Provide the [x, y] coordinate of the cell's center where the given text is located.  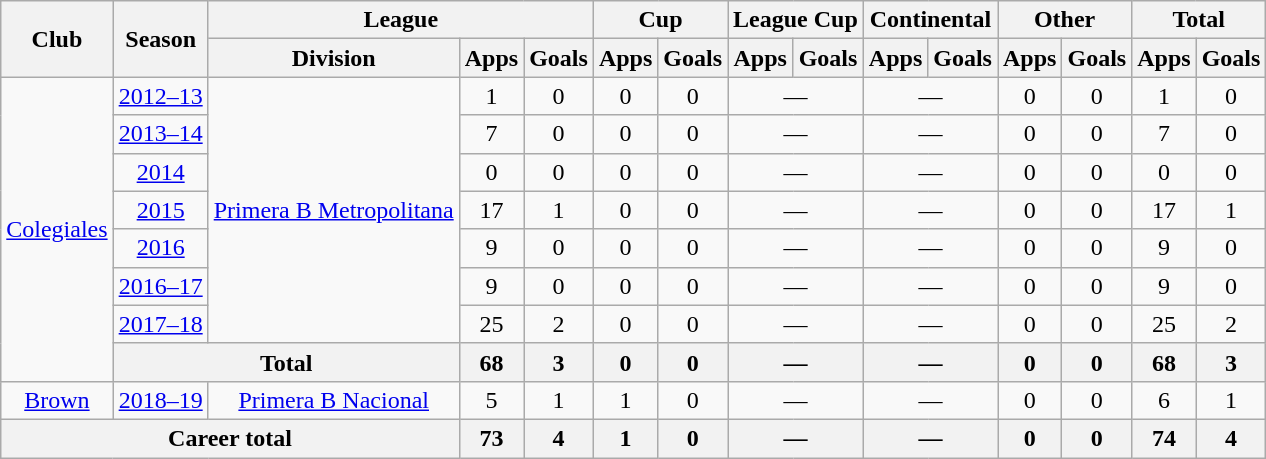
Cup [660, 20]
Continental [930, 20]
2018–19 [160, 400]
Brown [57, 400]
Colegiales [57, 229]
Primera B Metropolitana [334, 210]
Career total [230, 438]
2014 [160, 172]
74 [1164, 438]
League Cup [796, 20]
2016 [160, 248]
2017–18 [160, 324]
League [400, 20]
2013–14 [160, 134]
2016–17 [160, 286]
2012–13 [160, 96]
2015 [160, 210]
Season [160, 39]
Primera B Nacional [334, 400]
Other [1065, 20]
73 [491, 438]
Club [57, 39]
5 [491, 400]
6 [1164, 400]
Division [334, 58]
